Scan for the cell matching the given text and deliver its (x, y) coordinate at center. 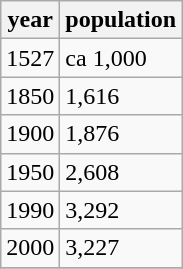
1,616 (121, 96)
1850 (30, 96)
1990 (30, 210)
1,876 (121, 134)
1527 (30, 58)
2,608 (121, 172)
population (121, 20)
3,227 (121, 248)
2000 (30, 248)
year (30, 20)
1900 (30, 134)
1950 (30, 172)
3,292 (121, 210)
ca 1,000 (121, 58)
